Return the (x, y) coordinate for the center point of the cell that contains the specified text.  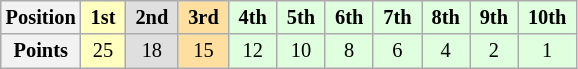
1 (547, 51)
9th (494, 17)
10th (547, 17)
8th (446, 17)
18 (152, 51)
2nd (152, 17)
8 (349, 51)
15 (203, 51)
Points (41, 51)
2 (494, 51)
6th (349, 17)
6 (397, 51)
25 (104, 51)
3rd (203, 17)
4 (446, 51)
4th (253, 17)
5th (301, 17)
1st (104, 17)
Position (41, 17)
10 (301, 51)
12 (253, 51)
7th (397, 17)
